From the cell containing the given text, extract its center point as (X, Y) coordinate. 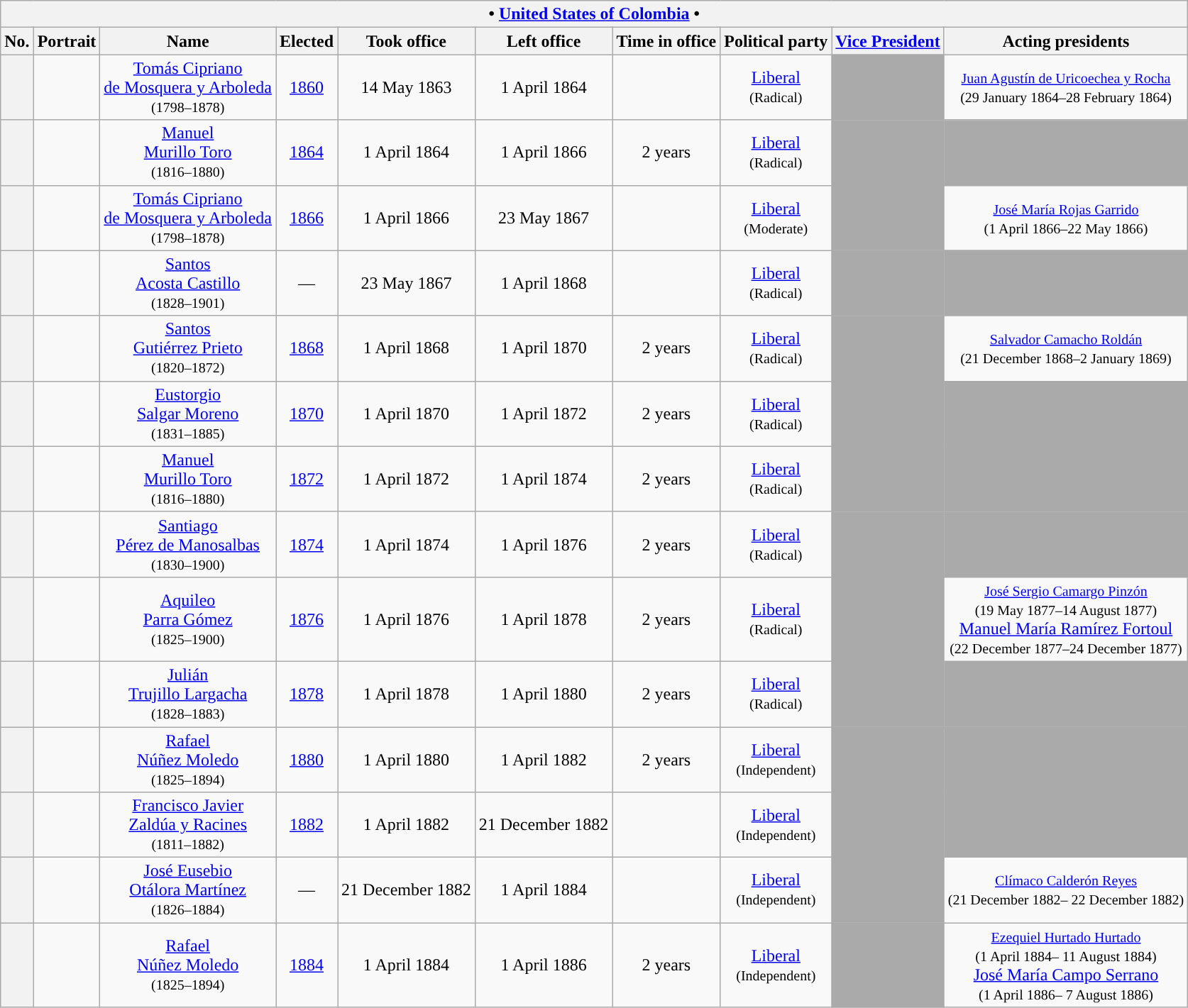
1874 (307, 544)
1880 (307, 759)
1866 (307, 218)
1876 (307, 619)
1864 (307, 153)
1870 (307, 414)
Elected (307, 41)
Acting presidents (1066, 41)
Political party (776, 41)
Took office (407, 41)
Clímaco Calderón Reyes(21 December 1882– 22 December 1882) (1066, 890)
1872 (307, 479)
• United States of Colombia • (595, 14)
SantosAcosta Castillo(1828–1901) (188, 283)
Left office (544, 41)
SantosGutiérrez Prieto(1820–1872) (188, 348)
Name (188, 41)
Juan Agustín de Uricoechea y Rocha(29 January 1864–28 February 1864) (1066, 87)
Salvador Camacho Roldán(21 December 1868–2 January 1869) (1066, 348)
1860 (307, 87)
Vice President (888, 41)
AquileoParra Gómez(1825–1900) (188, 619)
SantiagoPérez de Manosalbas(1830–1900) (188, 544)
Ezequiel Hurtado Hurtado(1 April 1884– 11 August 1884)José María Campo Serrano(1 April 1886– 7 August 1886) (1066, 965)
JuliánTrujillo Largacha(1828–1883) (188, 694)
Time in office (666, 41)
1884 (307, 965)
José EusebioOtálora Martínez(1826–1884) (188, 890)
14 May 1863 (407, 87)
1882 (307, 825)
1 April 1886 (544, 965)
Francisco JavierZaldúa y Racines(1811–1882) (188, 825)
EustorgioSalgar Moreno(1831–1885) (188, 414)
1878 (307, 694)
1868 (307, 348)
No. (17, 41)
Liberal(Moderate) (776, 218)
José María Rojas Garrido(1 April 1866–22 May 1866) (1066, 218)
Portrait (67, 41)
José Sergio Camargo Pinzón(19 May 1877–14 August 1877)Manuel María Ramírez Fortoul(22 December 1877–24 December 1877) (1066, 619)
